Provide the (x, y) coordinate of the cell's center where the given text is located.  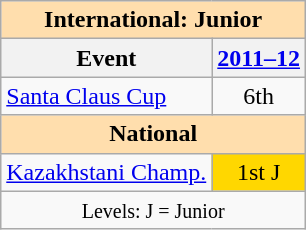
6th (259, 96)
Event (106, 58)
International: Junior (154, 20)
1st J (259, 172)
Levels: J = Junior (154, 210)
Santa Claus Cup (106, 96)
Kazakhstani Champ. (106, 172)
National (154, 134)
2011–12 (259, 58)
